Output the [X, Y] coordinate of the center of the cell containing the given text.  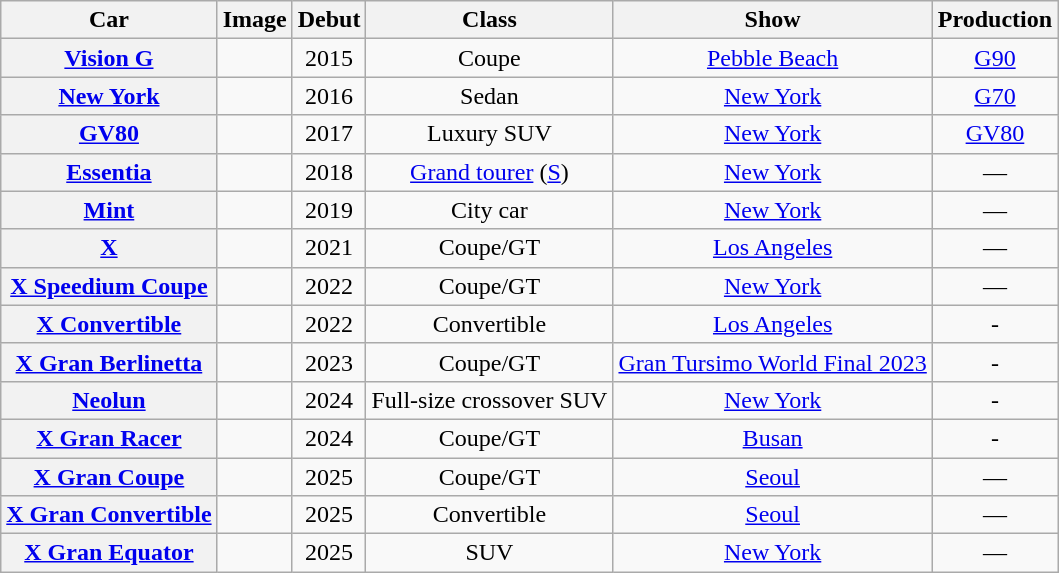
X Gran Coupe [109, 477]
X Gran Equator [109, 553]
Pebble Beach [772, 58]
X Gran Convertible [109, 515]
Debut [329, 20]
X Convertible [109, 324]
2015 [329, 58]
SUV [490, 553]
Luxury SUV [490, 134]
Gran Tursimo World Final 2023 [772, 362]
Show [772, 20]
2023 [329, 362]
Neolun [109, 400]
Sedan [490, 96]
Busan [772, 438]
Class [490, 20]
X [109, 248]
X Gran Racer [109, 438]
G90 [994, 58]
Vision G [109, 58]
Mint [109, 210]
2017 [329, 134]
X Speedium Coupe [109, 286]
Grand tourer (S) [490, 172]
Essentia [109, 172]
2019 [329, 210]
2018 [329, 172]
Coupe [490, 58]
Production [994, 20]
Image [254, 20]
X Gran Berlinetta [109, 362]
City car [490, 210]
Car [109, 20]
Full-size crossover SUV [490, 400]
G70 [994, 96]
2016 [329, 96]
2021 [329, 248]
